Pinpoint the cell where the given text exists, returning its (X, Y) midpoint coordinate. 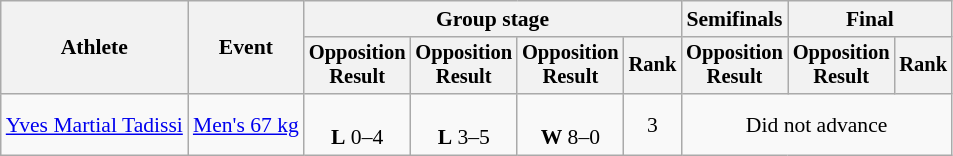
L 3–5 (464, 124)
Men's 67 kg (246, 124)
Yves Martial Tadissi (94, 124)
Group stage (492, 19)
Event (246, 48)
Did not advance (816, 124)
L 0–4 (358, 124)
Athlete (94, 48)
Final (870, 19)
W 8–0 (570, 124)
3 (653, 124)
Semifinals (734, 19)
